Provide the (X, Y) coordinate of the cell's center where the given text is located.  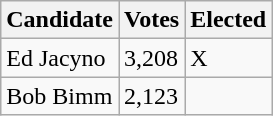
3,208 (151, 58)
2,123 (151, 96)
Candidate (60, 20)
X (228, 58)
Ed Jacyno (60, 58)
Votes (151, 20)
Bob Bimm (60, 96)
Elected (228, 20)
